From the cell containing the given text, extract its center point as [x, y] coordinate. 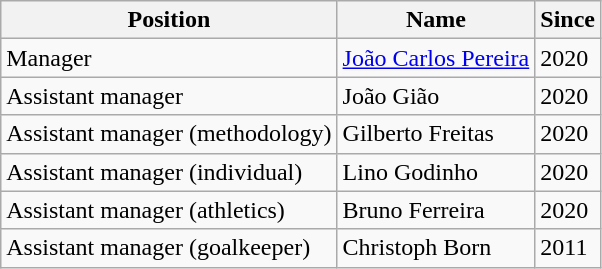
João Gião [436, 96]
Since [568, 20]
João Carlos Pereira [436, 58]
Assistant manager (goalkeeper) [169, 248]
Manager [169, 58]
Position [169, 20]
Gilberto Freitas [436, 134]
Assistant manager (methodology) [169, 134]
Lino Godinho [436, 172]
Assistant manager (athletics) [169, 210]
Christoph Born [436, 248]
2011 [568, 248]
Assistant manager [169, 96]
Assistant manager (individual) [169, 172]
Name [436, 20]
Bruno Ferreira [436, 210]
